Capture the cell that displays the provided text and extract its [x, y] central coordinate. 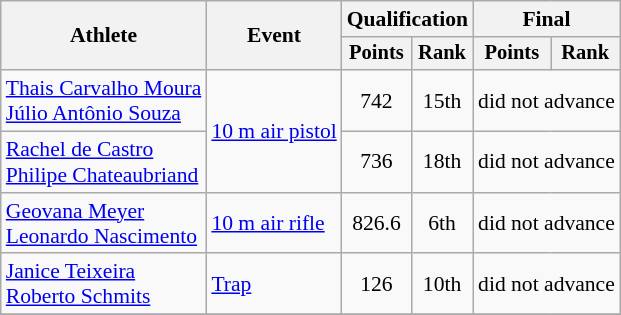
10th [442, 284]
Geovana MeyerLeonardo Nascimento [104, 224]
Qualification [408, 19]
Janice TeixeiraRoberto Schmits [104, 284]
Athlete [104, 36]
Event [274, 36]
826.6 [376, 224]
Thais Carvalho MouraJúlio Antônio Souza [104, 100]
Final [546, 19]
Rachel de CastroPhilipe Chateaubriand [104, 162]
742 [376, 100]
126 [376, 284]
6th [442, 224]
18th [442, 162]
15th [442, 100]
Trap [274, 284]
10 m air pistol [274, 131]
736 [376, 162]
10 m air rifle [274, 224]
